For the text-containing cell, return its midpoint in [X, Y] coordinate format. 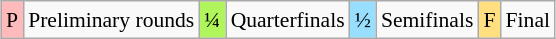
½ [363, 20]
Final [528, 20]
F [489, 20]
Quarterfinals [288, 20]
P [12, 20]
Preliminary rounds [111, 20]
Semifinals [427, 20]
¼ [212, 20]
